Determine the (x, y) coordinate at the center of the cell enclosing the given text.  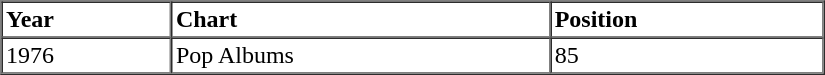
Pop Albums (360, 56)
Chart (360, 20)
85 (686, 56)
Year (87, 20)
1976 (87, 56)
Position (686, 20)
